Scan for the cell matching the given text and deliver its [x, y] coordinate at center. 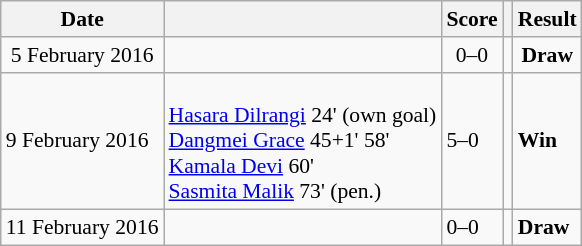
Result [548, 19]
Score [472, 19]
5–0 [472, 141]
Win [548, 141]
11 February 2016 [82, 228]
Date [82, 19]
5 February 2016 [82, 55]
9 February 2016 [82, 141]
Hasara Dilrangi 24' (own goal)Dangmei Grace 45+1' 58'Kamala Devi 60'Sasmita Malik 73' (pen.) [303, 141]
